Output the (X, Y) coordinate of the center of the cell containing the given text.  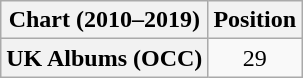
Chart (2010–2019) (104, 20)
29 (255, 58)
Position (255, 20)
UK Albums (OCC) (104, 58)
